Detect which cell encompasses the target text, then output its [X, Y] center coordinate. 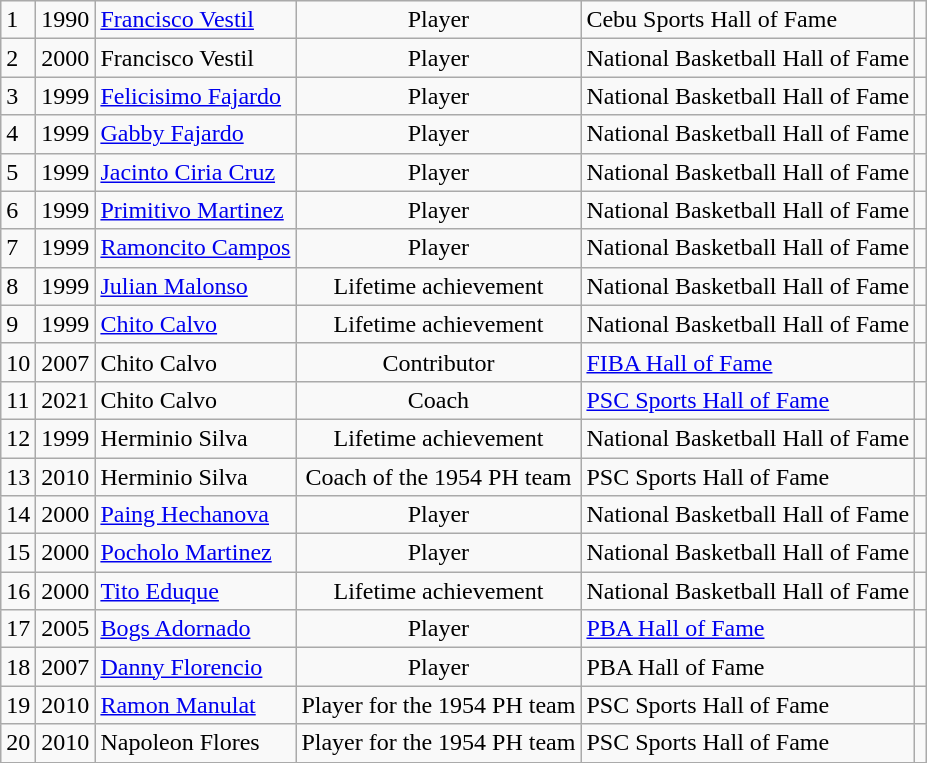
16 [18, 591]
Pocholo Martinez [196, 553]
Bogs Adornado [196, 629]
Ramon Manulat [196, 705]
11 [18, 400]
13 [18, 477]
6 [18, 210]
Tito Eduque [196, 591]
17 [18, 629]
Felicisimo Fajardo [196, 96]
19 [18, 705]
Paing Hechanova [196, 515]
2 [18, 58]
2005 [66, 629]
20 [18, 743]
Gabby Fajardo [196, 134]
9 [18, 324]
5 [18, 172]
Danny Florencio [196, 667]
2021 [66, 400]
Napoleon Flores [196, 743]
8 [18, 286]
14 [18, 515]
Primitivo Martinez [196, 210]
Jacinto Ciria Cruz [196, 172]
4 [18, 134]
Contributor [438, 362]
15 [18, 553]
18 [18, 667]
Ramoncito Campos [196, 248]
1 [18, 20]
1990 [66, 20]
3 [18, 96]
Cebu Sports Hall of Fame [748, 20]
FIBA Hall of Fame [748, 362]
Julian Malonso [196, 286]
12 [18, 438]
7 [18, 248]
Coach [438, 400]
10 [18, 362]
Coach of the 1954 PH team [438, 477]
